Scan for the cell matching the given text and deliver its (x, y) coordinate at center. 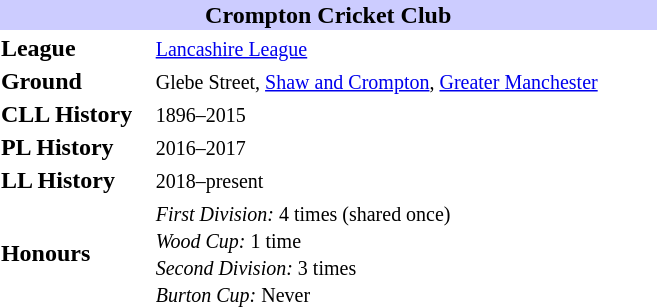
Lancashire League (406, 48)
1896–2015 (406, 114)
2018–present (406, 180)
Glebe Street, Shaw and Crompton, Greater Manchester (406, 81)
2016–2017 (406, 147)
